Return the (x, y) coordinate for the center point of the cell that contains the specified text.  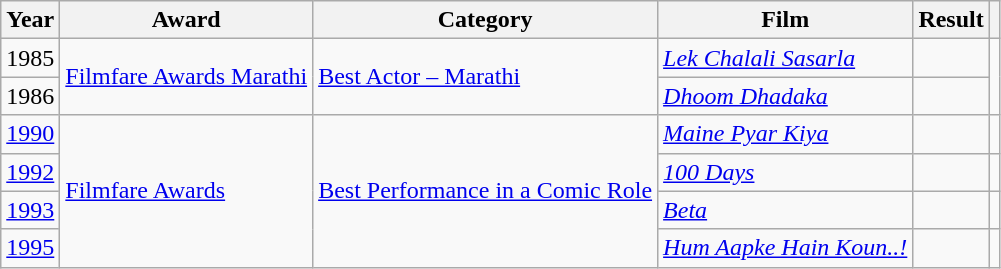
Category (486, 20)
Year (30, 20)
1985 (30, 58)
1993 (30, 210)
Lek Chalali Sasarla (786, 58)
1990 (30, 134)
Dhoom Dhadaka (786, 96)
Hum Aapke Hain Koun..! (786, 248)
Maine Pyar Kiya (786, 134)
1992 (30, 172)
1995 (30, 248)
Result (951, 20)
100 Days (786, 172)
Best Actor – Marathi (486, 77)
Beta (786, 210)
Filmfare Awards (186, 191)
Award (186, 20)
Film (786, 20)
1986 (30, 96)
Best Performance in a Comic Role (486, 191)
Filmfare Awards Marathi (186, 77)
